Return the (X, Y) coordinate for the center point of the cell that contains the specified text.  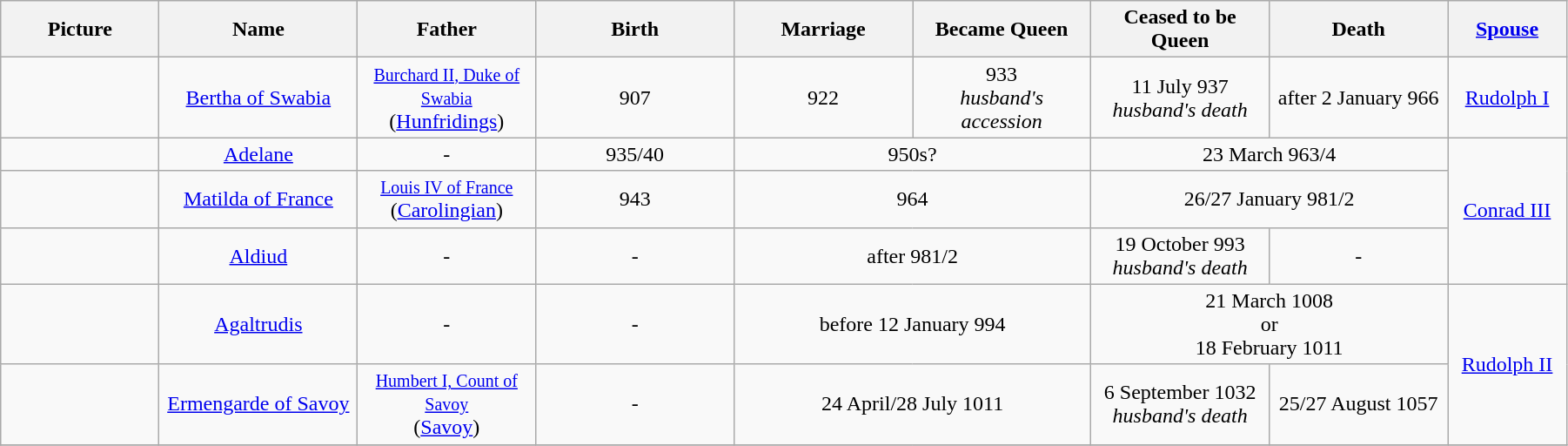
964 (913, 199)
Rudolph II (1507, 364)
6 September 1032husband's death (1180, 404)
21 March 1008or18 February 1011 (1270, 324)
Humbert I, Count of Savoy(Savoy) (447, 404)
Rudolph I (1507, 98)
after 981/2 (913, 256)
Adelane (258, 154)
Name (258, 30)
922 (823, 98)
935/40 (635, 154)
before 12 January 994 (913, 324)
Aldiud (258, 256)
Father (447, 30)
Death (1359, 30)
907 (635, 98)
Louis IV of France(Carolingian) (447, 199)
Matilda of France (258, 199)
933husband's accession (1002, 98)
26/27 January 981/2 (1270, 199)
Ceased to be Queen (1180, 30)
Picture (80, 30)
Bertha of Swabia (258, 98)
25/27 August 1057 (1359, 404)
19 October 993husband's death (1180, 256)
Birth (635, 30)
Conrad III (1507, 211)
24 April/28 July 1011 (913, 404)
after 2 January 966 (1359, 98)
Spouse (1507, 30)
Burchard II, Duke of Swabia(Hunfridings) (447, 98)
11 July 937husband's death (1180, 98)
943 (635, 199)
Marriage (823, 30)
Ermengarde of Savoy (258, 404)
Became Queen (1002, 30)
Agaltrudis (258, 324)
950s? (913, 154)
23 March 963/4 (1270, 154)
